Find where the given text appears and provide that cell's center as [X, Y] coordinate. 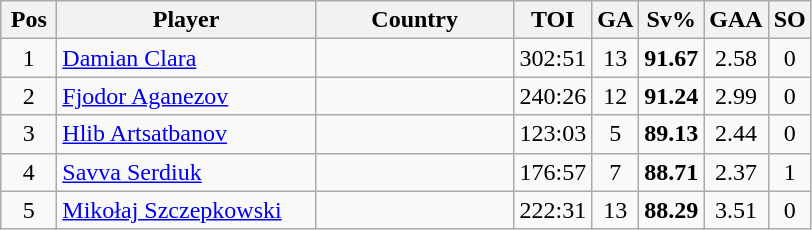
3.51 [736, 210]
4 [29, 172]
12 [616, 96]
176:57 [553, 172]
2.37 [736, 172]
Pos [29, 20]
88.29 [672, 210]
88.71 [672, 172]
3 [29, 134]
2.44 [736, 134]
2 [29, 96]
240:26 [553, 96]
GAA [736, 20]
2.58 [736, 58]
Fjodor Aganezov [186, 96]
Player [186, 20]
Sv% [672, 20]
91.24 [672, 96]
SO [790, 20]
2.99 [736, 96]
GA [616, 20]
123:03 [553, 134]
Mikołaj Szczepkowski [186, 210]
Country [414, 20]
222:31 [553, 210]
Damian Clara [186, 58]
Hlib Artsatbanov [186, 134]
Savva Serdiuk [186, 172]
91.67 [672, 58]
7 [616, 172]
89.13 [672, 134]
TOI [553, 20]
302:51 [553, 58]
